Find where the given text appears and provide that cell's center as (x, y) coordinate. 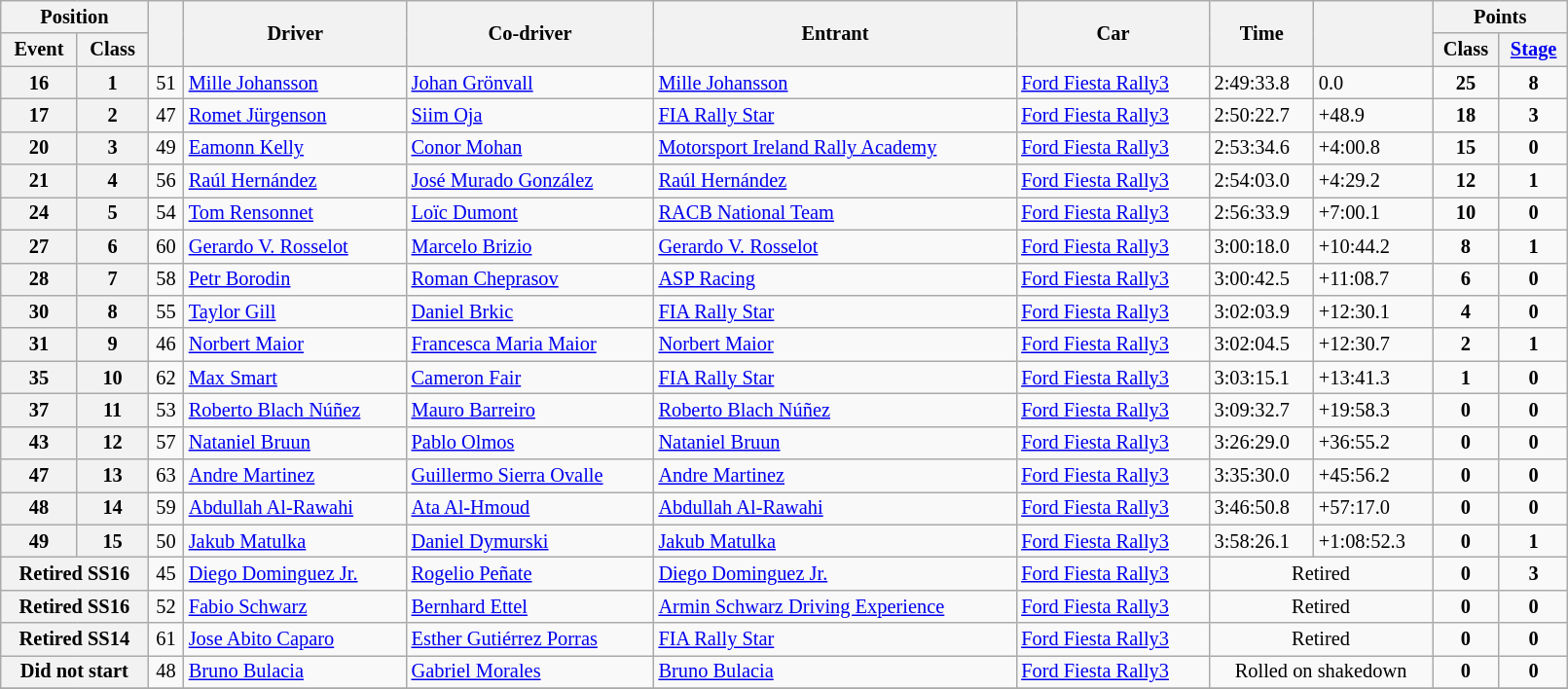
+1:08:52.3 (1373, 541)
51 (165, 83)
30 (39, 311)
Esther Gutiérrez Porras (530, 639)
37 (39, 410)
ASP Racing (835, 279)
Mauro Barreiro (530, 410)
50 (165, 541)
52 (165, 606)
+45:56.2 (1373, 476)
27 (39, 246)
20 (39, 148)
Marcelo Brizio (530, 246)
17 (39, 115)
+10:44.2 (1373, 246)
Loïc Dumont (530, 213)
José Murado González (530, 181)
Roman Cheprasov (530, 279)
+19:58.3 (1373, 410)
0.0 (1373, 83)
+12:30.7 (1373, 344)
Guillermo Sierra Ovalle (530, 476)
Daniel Dymurski (530, 541)
Stage (1533, 50)
21 (39, 181)
2:56:33.9 (1261, 213)
28 (39, 279)
Position (74, 17)
31 (39, 344)
14 (113, 508)
Pablo Olmos (530, 443)
5 (113, 213)
Gabriel Morales (530, 671)
Armin Schwarz Driving Experience (835, 606)
62 (165, 378)
Tom Rensonnet (296, 213)
57 (165, 443)
9 (113, 344)
Driver (296, 33)
+48.9 (1373, 115)
+12:30.1 (1373, 311)
Ata Al-Hmoud (530, 508)
Retired SS14 (74, 639)
63 (165, 476)
3:09:32.7 (1261, 410)
Daniel Brkic (530, 311)
Event (39, 50)
3:02:03.9 (1261, 311)
Rolled on shakedown (1322, 671)
54 (165, 213)
59 (165, 508)
Entrant (835, 33)
Conor Mohan (530, 148)
45 (165, 573)
Petr Borodin (296, 279)
+4:00.8 (1373, 148)
Car (1112, 33)
Motorsport Ireland Rally Academy (835, 148)
Siim Oja (530, 115)
3:26:29.0 (1261, 443)
3:46:50.8 (1261, 508)
2:49:33.8 (1261, 83)
7 (113, 279)
60 (165, 246)
53 (165, 410)
Time (1261, 33)
3:00:18.0 (1261, 246)
Points (1501, 17)
56 (165, 181)
61 (165, 639)
Cameron Fair (530, 378)
Jose Abito Caparo (296, 639)
Romet Jürgenson (296, 115)
Did not start (74, 671)
Bernhard Ettel (530, 606)
Rogelio Peñate (530, 573)
RACB National Team (835, 213)
Fabio Schwarz (296, 606)
Eamonn Kelly (296, 148)
+36:55.2 (1373, 443)
35 (39, 378)
46 (165, 344)
55 (165, 311)
+11:08.7 (1373, 279)
Max Smart (296, 378)
3:58:26.1 (1261, 541)
Taylor Gill (296, 311)
2:53:34.6 (1261, 148)
11 (113, 410)
+4:29.2 (1373, 181)
Francesca Maria Maior (530, 344)
16 (39, 83)
58 (165, 279)
3:00:42.5 (1261, 279)
3:02:04.5 (1261, 344)
Johan Grönvall (530, 83)
+57:17.0 (1373, 508)
Co-driver (530, 33)
43 (39, 443)
+13:41.3 (1373, 378)
25 (1466, 83)
24 (39, 213)
3:35:30.0 (1261, 476)
2:50:22.7 (1261, 115)
+7:00.1 (1373, 213)
18 (1466, 115)
3:03:15.1 (1261, 378)
2:54:03.0 (1261, 181)
13 (113, 476)
